Determine the (x, y) coordinate at the center of the cell enclosing the given text.  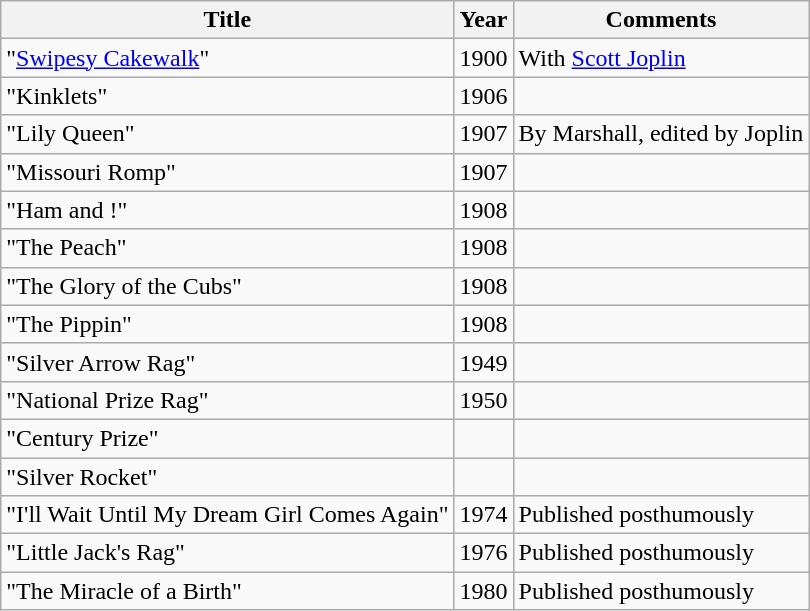
1949 (484, 362)
"The Miracle of a Birth" (228, 591)
"Ham and !" (228, 210)
"National Prize Rag" (228, 400)
Year (484, 20)
"Silver Rocket" (228, 477)
1900 (484, 58)
"I'll Wait Until My Dream Girl Comes Again" (228, 515)
1980 (484, 591)
"Lily Queen" (228, 134)
1976 (484, 553)
With Scott Joplin (661, 58)
"The Glory of the Cubs" (228, 286)
"Kinklets" (228, 96)
"Swipesy Cakewalk" (228, 58)
"The Peach" (228, 248)
By Marshall, edited by Joplin (661, 134)
"Silver Arrow Rag" (228, 362)
"The Pippin" (228, 324)
Comments (661, 20)
1974 (484, 515)
Title (228, 20)
1906 (484, 96)
"Century Prize" (228, 438)
1950 (484, 400)
"Little Jack's Rag" (228, 553)
"Missouri Romp" (228, 172)
